Search for the cell housing the specified text and yield its [x, y] center coordinate. 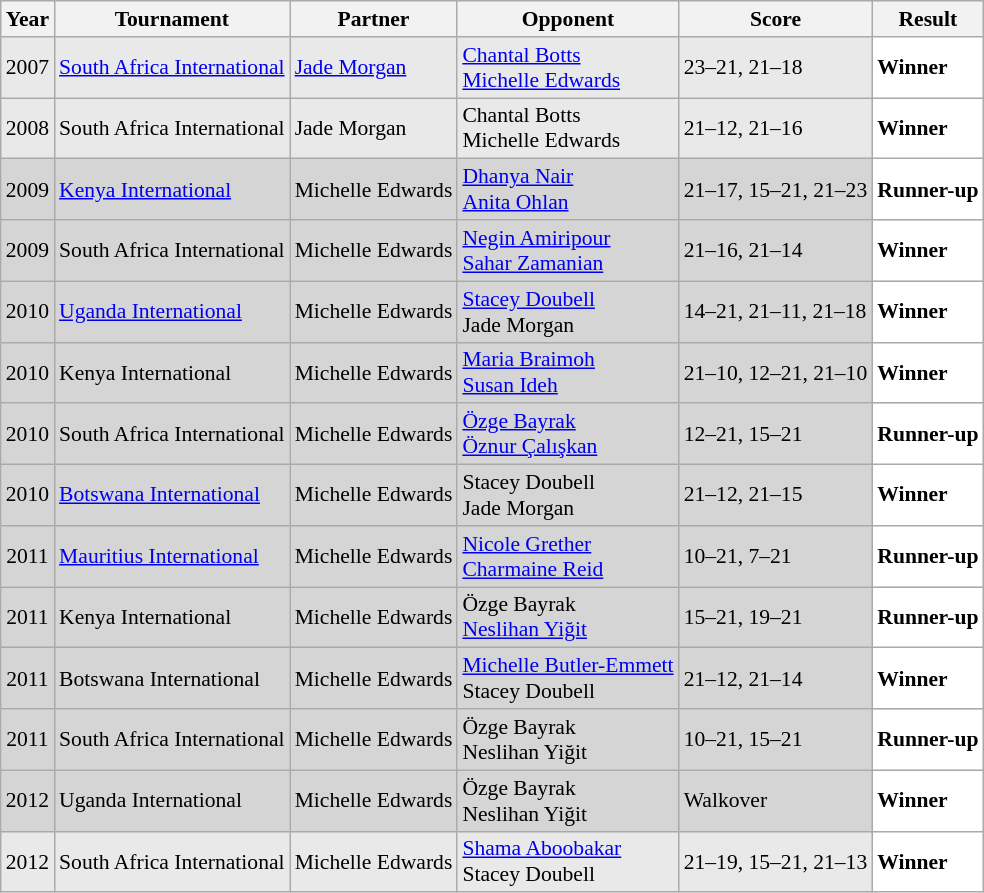
21–12, 21–15 [776, 496]
2007 [28, 68]
10–21, 7–21 [776, 556]
21–10, 12–21, 21–10 [776, 372]
Nicole Grether Charmaine Reid [568, 556]
21–12, 21–14 [776, 678]
Score [776, 19]
Opponent [568, 19]
Walkover [776, 800]
10–21, 15–21 [776, 740]
21–17, 15–21, 21–23 [776, 190]
Maria Braimoh Susan Ideh [568, 372]
2008 [28, 128]
Result [928, 19]
21–19, 15–21, 21–13 [776, 862]
Özge Bayrak Öznur Çalışkan [568, 434]
15–21, 19–21 [776, 618]
Shama Aboobakar Stacey Doubell [568, 862]
14–21, 21–11, 21–18 [776, 312]
12–21, 15–21 [776, 434]
Year [28, 19]
21–16, 21–14 [776, 250]
21–12, 21–16 [776, 128]
Tournament [172, 19]
23–21, 21–18 [776, 68]
Michelle Butler-Emmett Stacey Doubell [568, 678]
Partner [374, 19]
Negin Amiripour Sahar Zamanian [568, 250]
Mauritius International [172, 556]
Dhanya Nair Anita Ohlan [568, 190]
